Return (x, y) of the center of cell containing provided text 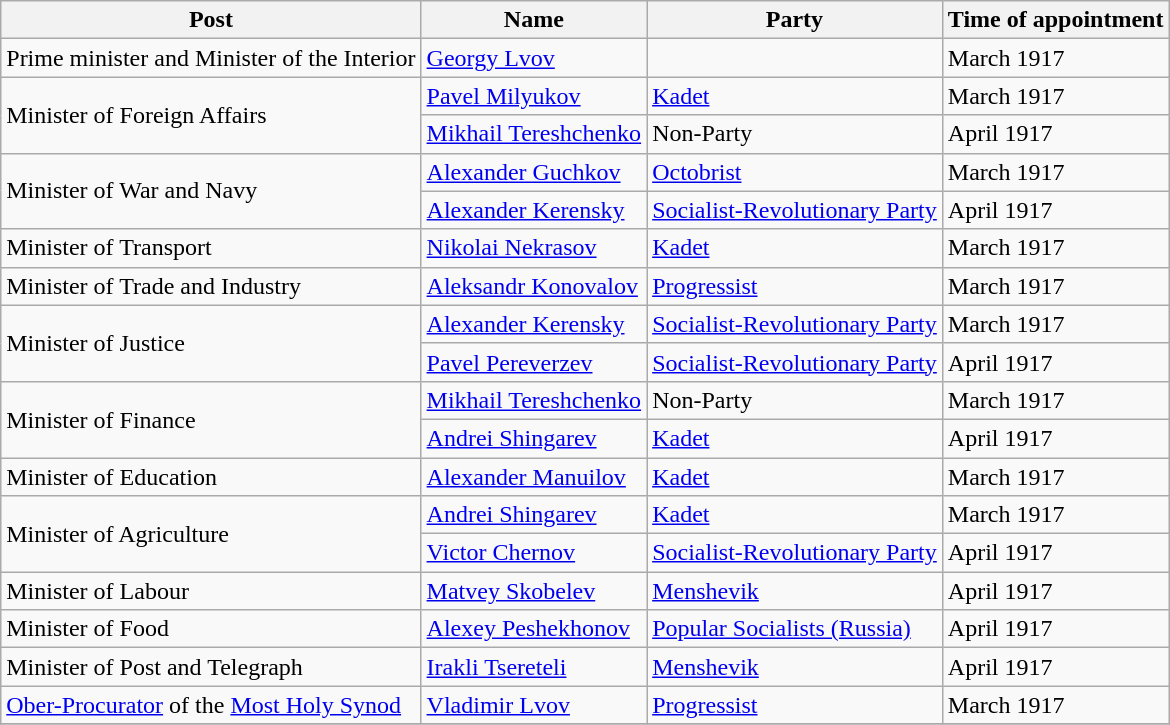
Minister of Post and Telegraph (211, 667)
Party (795, 20)
Matvey Skobelev (534, 591)
Minister of Trade and Industry (211, 286)
Georgy Lvov (534, 58)
Minister of Justice (211, 343)
Popular Socialists (Russia) (795, 629)
Minister of Agriculture (211, 534)
Post (211, 20)
Alexander Guchkov (534, 172)
Minister of Food (211, 629)
Pavel Pereverzev (534, 362)
Minister of Finance (211, 419)
Alexander Manuilov (534, 477)
Alexey Peshekhonov (534, 629)
Prime minister and Minister of the Interior (211, 58)
Aleksandr Konovalov (534, 286)
Octobrist (795, 172)
Minister of Foreign Affairs (211, 115)
Ober-Procurator of the Most Holy Synod (211, 705)
Minister of Labour (211, 591)
Vladimir Lvov (534, 705)
Irakli Tsereteli (534, 667)
Victor Chernov (534, 553)
Name (534, 20)
Minister of War and Navy (211, 191)
Pavel Milyukov (534, 96)
Time of appointment (1056, 20)
Nikolai Nekrasov (534, 248)
Minister of Education (211, 477)
Minister of Transport (211, 248)
